For the text-containing cell, return its midpoint in [x, y] coordinate format. 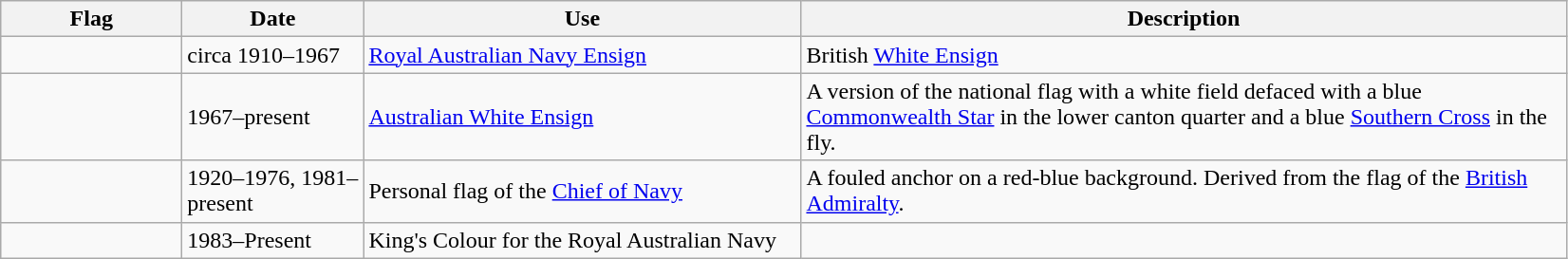
1983–Present [273, 240]
Personal flag of the Chief of Navy [583, 192]
Flag [91, 19]
Date [273, 19]
Australian White Ensign [583, 117]
1967–present [273, 117]
A fouled anchor on a red-blue background. Derived from the flag of the British Admiralty. [1184, 192]
King's Colour for the Royal Australian Navy [583, 240]
British White Ensign [1184, 55]
Description [1184, 19]
Royal Australian Navy Ensign [583, 55]
1920–1976, 1981– present [273, 192]
circa 1910–1967 [273, 55]
Use [583, 19]
